Determine the [X, Y] coordinate at the center of the cell enclosing the given text.  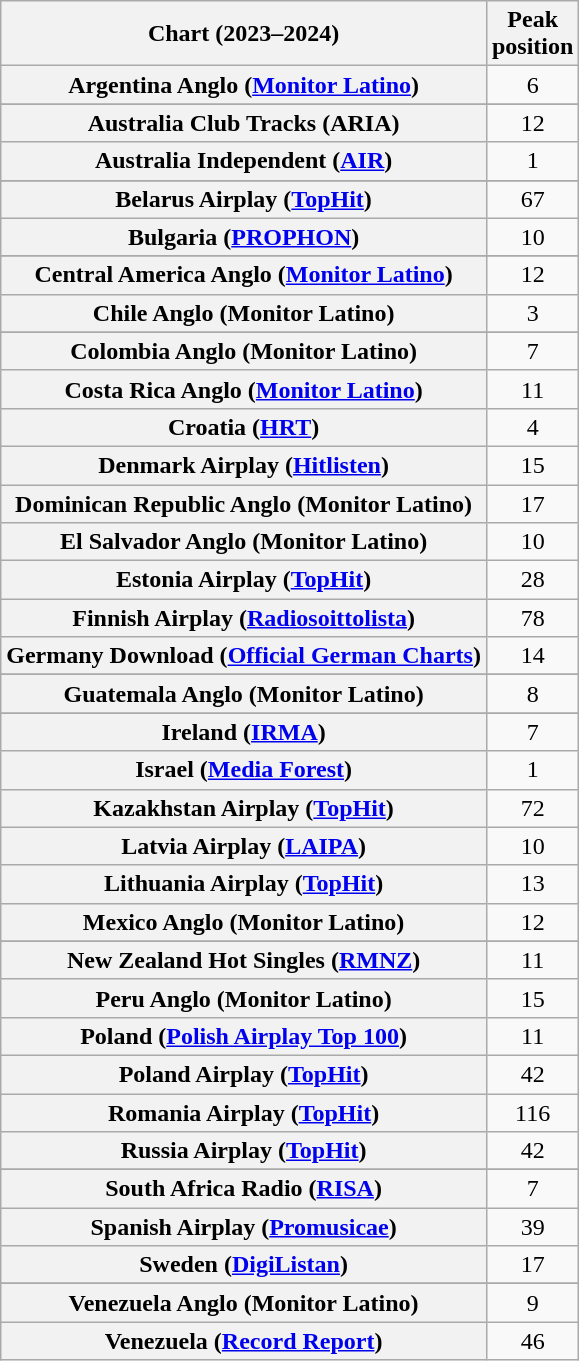
Chile Anglo (Monitor Latino) [244, 313]
3 [532, 313]
Finnish Airplay (Radiosoittolista) [244, 618]
46 [532, 1341]
Kazakhstan Airplay (TopHit) [244, 808]
Peru Anglo (Monitor Latino) [244, 998]
13 [532, 884]
Australia Club Tracks (ARIA) [244, 123]
Guatemala Anglo (Monitor Latino) [244, 694]
New Zealand Hot Singles (RMNZ) [244, 960]
Costa Rica Anglo (Monitor Latino) [244, 389]
Argentina Anglo (Monitor Latino) [244, 85]
Germany Download (Official German Charts) [244, 656]
Central America Anglo (Monitor Latino) [244, 275]
Sweden (DigiListan) [244, 1265]
South Africa Radio (RISA) [244, 1189]
9 [532, 1303]
Croatia (HRT) [244, 427]
28 [532, 580]
Ireland (IRMA) [244, 732]
Romania Airplay (TopHit) [244, 1113]
Estonia Airplay (TopHit) [244, 580]
Peakposition [532, 34]
Bulgaria (PROPHON) [244, 237]
Denmark Airplay (Hitlisten) [244, 465]
39 [532, 1227]
Poland (Polish Airplay Top 100) [244, 1036]
Dominican Republic Anglo (Monitor Latino) [244, 503]
Australia Independent (AIR) [244, 161]
Russia Airplay (TopHit) [244, 1151]
Poland Airplay (TopHit) [244, 1074]
Colombia Anglo (Monitor Latino) [244, 351]
Lithuania Airplay (TopHit) [244, 884]
Belarus Airplay (TopHit) [244, 199]
67 [532, 199]
Venezuela Anglo (Monitor Latino) [244, 1303]
4 [532, 427]
14 [532, 656]
Mexico Anglo (Monitor Latino) [244, 922]
6 [532, 85]
8 [532, 694]
72 [532, 808]
El Salvador Anglo (Monitor Latino) [244, 542]
Israel (Media Forest) [244, 770]
116 [532, 1113]
Spanish Airplay (Promusicae) [244, 1227]
Chart (2023–2024) [244, 34]
78 [532, 618]
Venezuela (Record Report) [244, 1341]
Latvia Airplay (LAIPA) [244, 846]
